Provide the [x, y] coordinate of the cell's center where the given text is located.  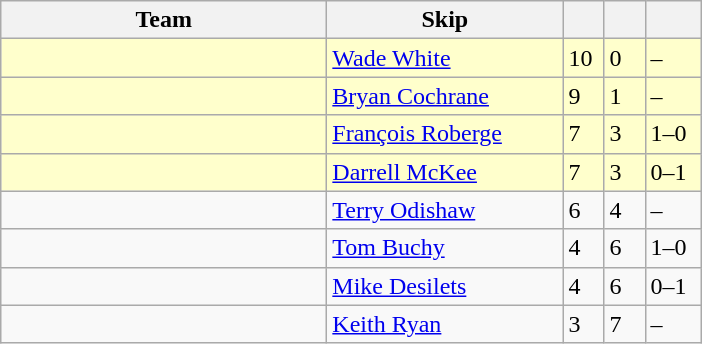
0 [624, 58]
François Roberge [445, 134]
Skip [445, 20]
1 [624, 96]
Wade White [445, 58]
Tom Buchy [445, 248]
Terry Odishaw [445, 210]
Bryan Cochrane [445, 96]
Keith Ryan [445, 324]
10 [584, 58]
Team [164, 20]
Darrell McKee [445, 172]
Mike Desilets [445, 286]
9 [584, 96]
